Locate the cell with the specified text and output its (x, y) center coordinate. 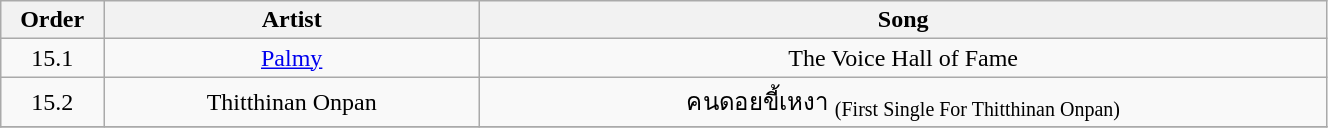
Thitthinan Onpan (292, 102)
15.1 (52, 58)
The Voice Hall of Fame (904, 58)
Song (904, 20)
15.2 (52, 102)
คนดอยขี้เหงา (First Single For Thitthinan Onpan) (904, 102)
Artist (292, 20)
Palmy (292, 58)
Order (52, 20)
